From the cell containing the given text, extract its center point as [x, y] coordinate. 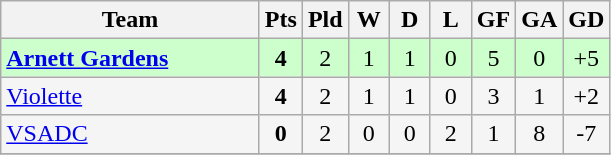
VSADC [130, 134]
GD [586, 20]
8 [540, 134]
GA [540, 20]
D [410, 20]
GF [493, 20]
W [368, 20]
5 [493, 58]
Violette [130, 96]
-7 [586, 134]
3 [493, 96]
Arnett Gardens [130, 58]
Team [130, 20]
L [450, 20]
+5 [586, 58]
Pld [325, 20]
+2 [586, 96]
Pts [280, 20]
